Provide the [x, y] coordinate of the cell's center where the given text is located.  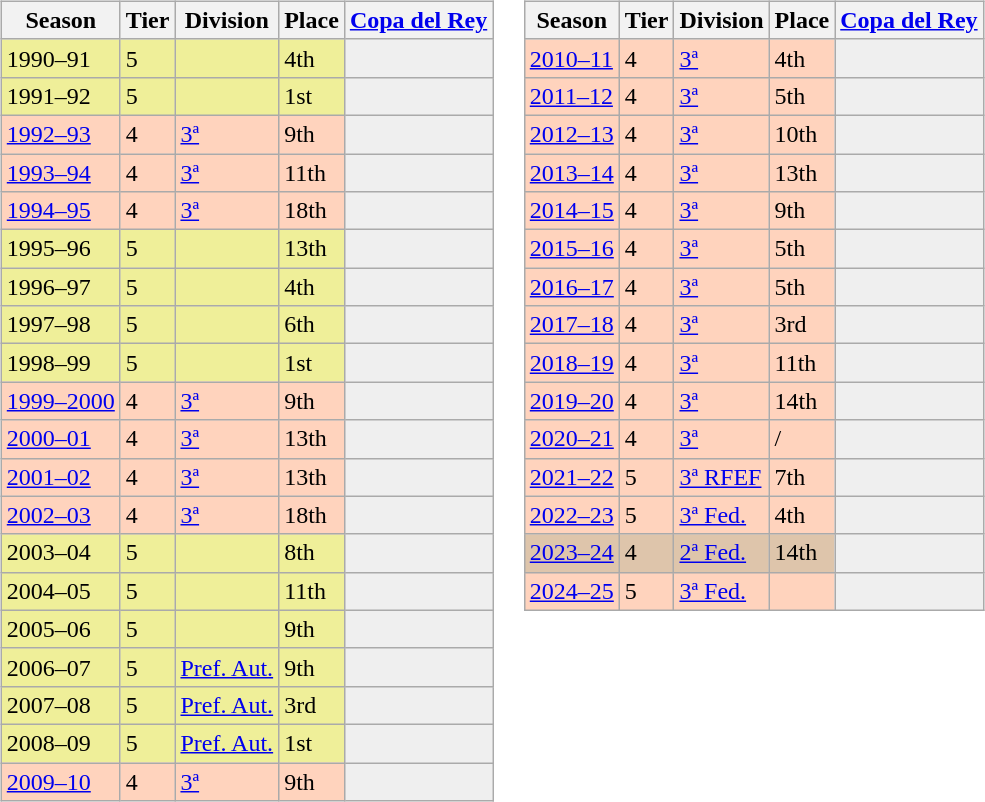
1993–94 [60, 173]
2017–18 [572, 325]
2000–01 [60, 439]
2024–25 [572, 591]
2022–23 [572, 515]
2019–20 [572, 401]
2005–06 [60, 629]
8th [312, 553]
10th [802, 134]
2015–16 [572, 249]
6th [312, 325]
2018–19 [572, 363]
2011–12 [572, 96]
2004–05 [60, 591]
2012–13 [572, 134]
2010–11 [572, 58]
1991–92 [60, 96]
7th [802, 477]
2008–09 [60, 743]
1999–2000 [60, 401]
2ª Fed. [722, 553]
1997–98 [60, 325]
1990–91 [60, 58]
1995–96 [60, 249]
2002–03 [60, 515]
2007–08 [60, 705]
3ª RFEF [722, 477]
2021–22 [572, 477]
2001–02 [60, 477]
1994–95 [60, 211]
2023–24 [572, 553]
2020–21 [572, 439]
2006–07 [60, 667]
1998–99 [60, 363]
2014–15 [572, 211]
1992–93 [60, 134]
2009–10 [60, 781]
1996–97 [60, 287]
2013–14 [572, 173]
2016–17 [572, 287]
2003–04 [60, 553]
/ [802, 439]
